Provide the (X, Y) coordinate of the cell's center where the given text is located.  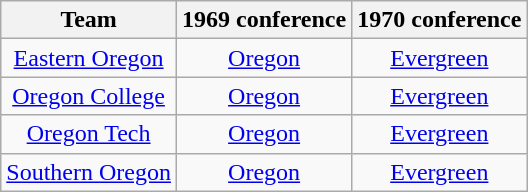
Oregon Tech (89, 134)
1969 conference (264, 20)
1970 conference (440, 20)
Oregon College (89, 96)
Team (89, 20)
Eastern Oregon (89, 58)
Southern Oregon (89, 172)
